Extract the [X, Y] coordinate from the center of the cell holding the provided text.  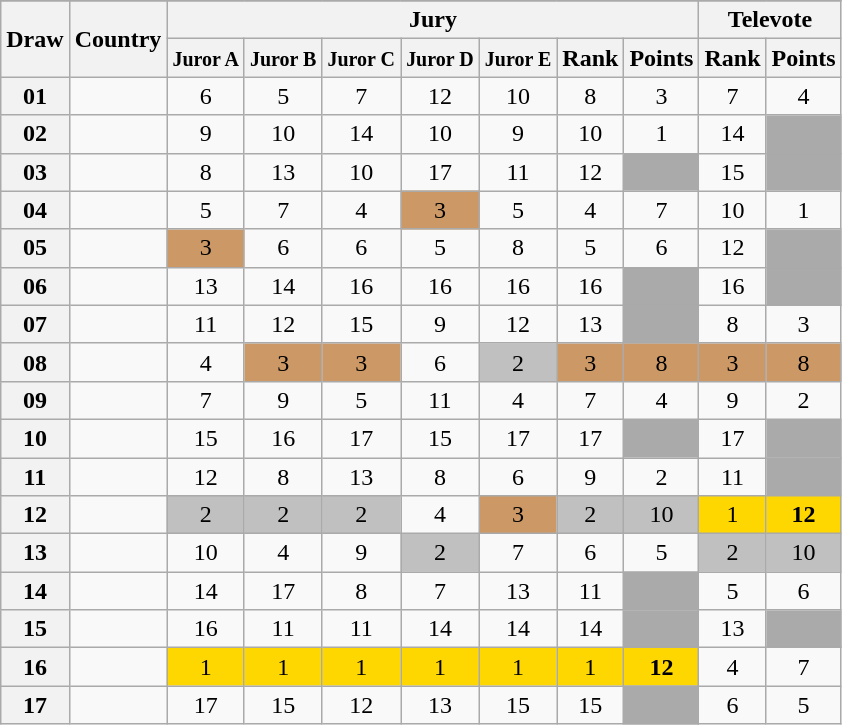
Juror B [283, 58]
Juror D [440, 58]
06 [35, 286]
02 [35, 134]
Draw [35, 39]
07 [35, 324]
Juror E [518, 58]
09 [35, 400]
03 [35, 172]
Televote [770, 20]
Juror C [362, 58]
Country [118, 39]
05 [35, 248]
08 [35, 362]
04 [35, 210]
01 [35, 96]
Juror A [206, 58]
Jury [433, 20]
